Capture the cell that displays the provided text and extract its (X, Y) central coordinate. 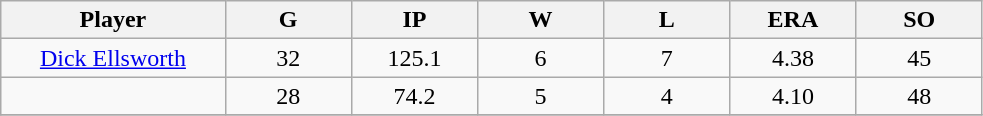
6 (540, 58)
G (288, 20)
4 (667, 96)
W (540, 20)
4.10 (793, 96)
32 (288, 58)
48 (919, 96)
Player (113, 20)
4.38 (793, 58)
SO (919, 20)
125.1 (414, 58)
45 (919, 58)
ERA (793, 20)
IP (414, 20)
L (667, 20)
28 (288, 96)
Dick Ellsworth (113, 58)
74.2 (414, 96)
5 (540, 96)
7 (667, 58)
